Determine the [x, y] coordinate at the center of the cell enclosing the given text.  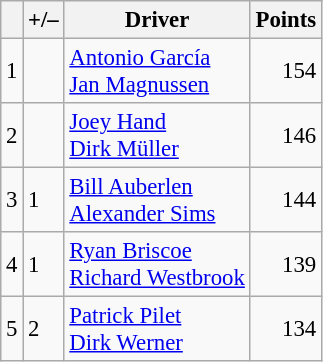
3 [12, 200]
Joey Hand Dirk Müller [157, 136]
Driver [157, 20]
139 [286, 264]
Points [286, 20]
5 [12, 330]
Bill Auberlen Alexander Sims [157, 200]
Antonio García Jan Magnussen [157, 72]
146 [286, 136]
134 [286, 330]
4 [12, 264]
+/– [44, 20]
Patrick Pilet Dirk Werner [157, 330]
154 [286, 72]
144 [286, 200]
Ryan Briscoe Richard Westbrook [157, 264]
